Provide the (X, Y) coordinate of the cell's center where the given text is located.  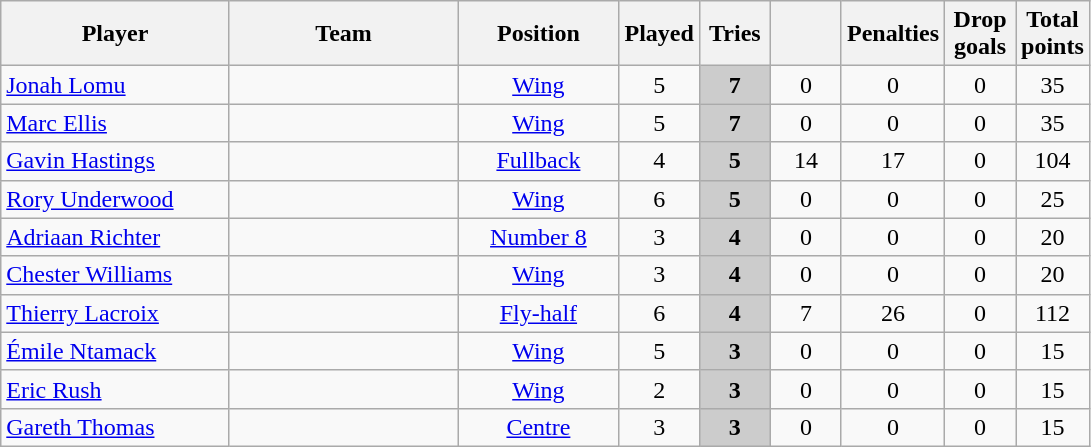
Team (344, 34)
Adriaan Richter (116, 237)
Jonah Lomu (116, 85)
Thierry Lacroix (116, 313)
Émile Ntamack (116, 351)
Total points (1053, 34)
Player (116, 34)
Chester Williams (116, 275)
Penalties (892, 34)
2 (659, 389)
104 (1053, 161)
Number 8 (538, 237)
Fullback (538, 161)
Marc Ellis (116, 123)
Tries (734, 34)
14 (806, 161)
Centre (538, 427)
26 (892, 313)
Gavin Hastings (116, 161)
25 (1053, 199)
Gareth Thomas (116, 427)
17 (892, 161)
Drop goals (980, 34)
112 (1053, 313)
Position (538, 34)
Eric Rush (116, 389)
Fly-half (538, 313)
Played (659, 34)
Rory Underwood (116, 199)
